From the cell containing the given text, extract its center point as (x, y) coordinate. 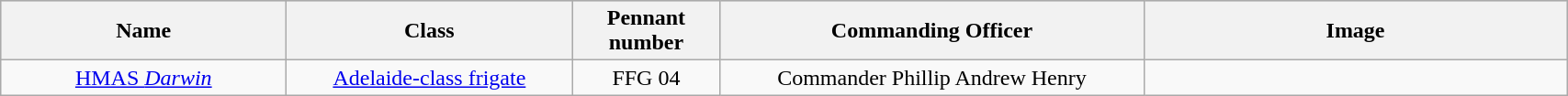
Class (430, 31)
FFG 04 (647, 78)
Name (143, 31)
Commander Phillip Andrew Henry (931, 78)
HMAS Darwin (143, 78)
Image (1356, 31)
Pennant number (647, 31)
Adelaide-class frigate (430, 78)
Commanding Officer (931, 31)
